From the cell containing the given text, extract its center point as [X, Y] coordinate. 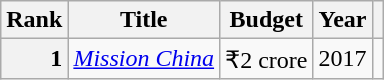
Budget [266, 20]
Year [342, 20]
Rank [34, 20]
₹2 crore [266, 59]
Mission China [144, 59]
2017 [342, 59]
Title [144, 20]
1 [34, 59]
